Scan for the cell matching the given text and deliver its [x, y] coordinate at center. 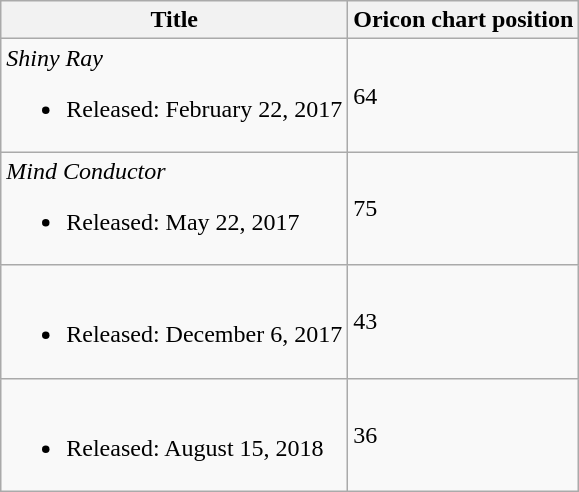
Released: December 6, 2017 [174, 322]
Mind ConductorReleased: May 22, 2017 [174, 208]
75 [464, 208]
43 [464, 322]
Title [174, 20]
Oricon chart position [464, 20]
64 [464, 96]
Released: August 15, 2018 [174, 434]
Shiny RayReleased: February 22, 2017 [174, 96]
36 [464, 434]
